Scan for the cell matching the given text and deliver its (X, Y) coordinate at center. 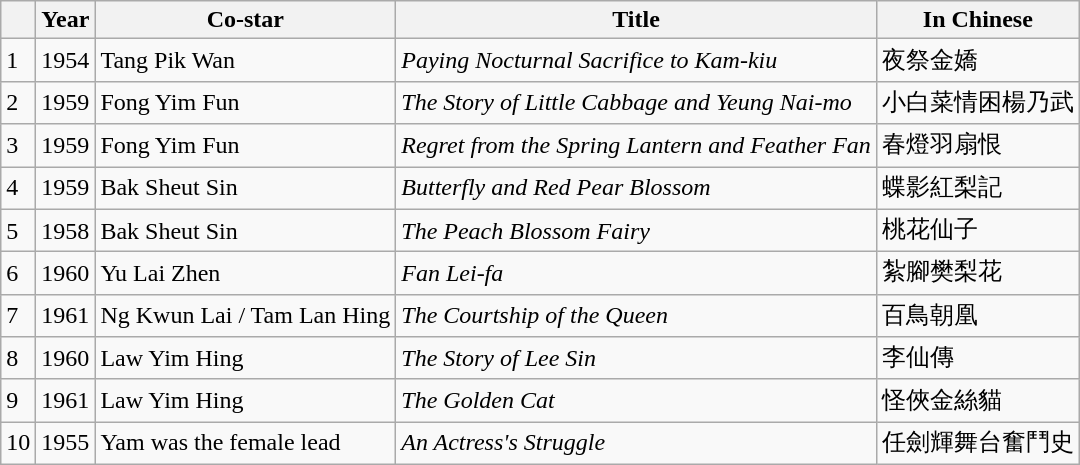
百鳥朝凰 (978, 316)
7 (18, 316)
怪俠金絲貓 (978, 400)
Ng Kwun Lai / Tam Lan Hing (246, 316)
An Actress's Struggle (636, 444)
The Story of Lee Sin (636, 358)
8 (18, 358)
6 (18, 274)
Yu Lai Zhen (246, 274)
Co-star (246, 20)
蝶影紅梨記 (978, 188)
1 (18, 60)
10 (18, 444)
The Peach Blossom Fairy (636, 230)
Title (636, 20)
任劍輝舞台奮鬥史 (978, 444)
紮腳樊梨花 (978, 274)
Yam was the female lead (246, 444)
4 (18, 188)
李仙傳 (978, 358)
春燈羽扇恨 (978, 146)
2 (18, 102)
1955 (66, 444)
Regret from the Spring Lantern and Feather Fan (636, 146)
Butterfly and Red Pear Blossom (636, 188)
5 (18, 230)
9 (18, 400)
Paying Nocturnal Sacrifice to Kam-kiu (636, 60)
Tang Pik Wan (246, 60)
1954 (66, 60)
The Golden Cat (636, 400)
夜祭金嬌 (978, 60)
桃花仙子 (978, 230)
1958 (66, 230)
Year (66, 20)
In Chinese (978, 20)
3 (18, 146)
小白菜情困楊乃武 (978, 102)
The Story of Little Cabbage and Yeung Nai-mo (636, 102)
Fan Lei-fa (636, 274)
The Courtship of the Queen (636, 316)
